Provide the (x, y) coordinate of the cell's center where the given text is located.  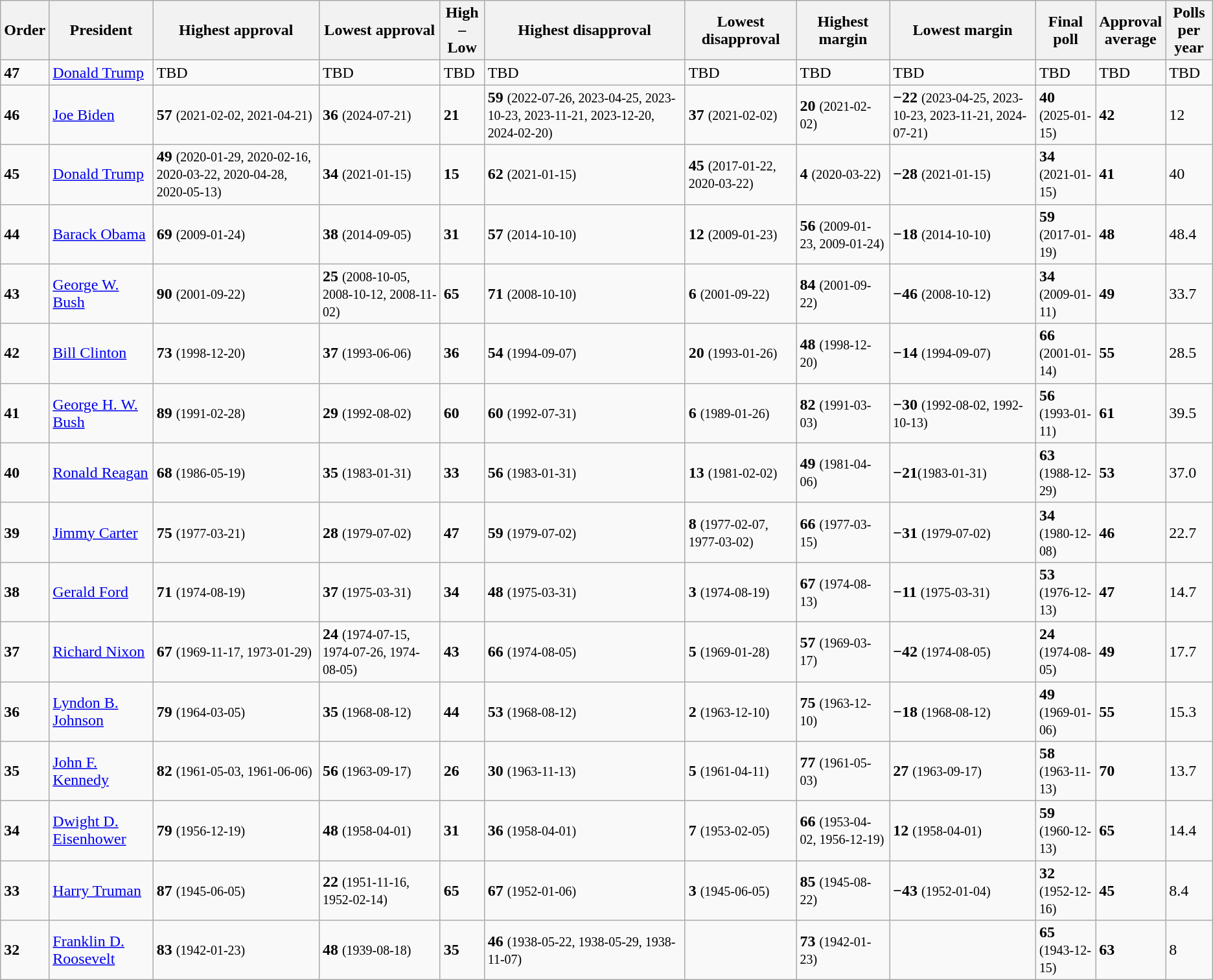
Pollsper year (1190, 30)
48 (1998-12-20) (843, 353)
79 (1956-12-19) (236, 831)
49 (2020-01-29, 2020-02-16, 2020-03-22, 2020-04-28, 2020-05-13) (236, 174)
12 (1190, 115)
Barack Obama (101, 234)
21 (462, 115)
56 (2009-01-23, 2009-01-24) (843, 234)
48.4 (1190, 234)
57 (2021-02-02, 2021-04-21) (236, 115)
39.5 (1190, 413)
48 (1939-08-18) (380, 950)
Ronald Reagan (101, 472)
32 (25, 950)
67 (1952-01-06) (584, 891)
−42 (1974-08-05) (963, 651)
33.7 (1190, 294)
63 (1131, 950)
53 (1968-08-12) (584, 712)
Highest disapproval (584, 30)
85 (1945-08-22) (843, 891)
37 (25, 651)
22 (1951-11-16, 1952-02-14) (380, 891)
48 (1958-04-01) (380, 831)
73 (1998-12-20) (236, 353)
34 (2009-01-11) (1065, 294)
66 (1977-03-15) (843, 532)
28.5 (1190, 353)
67 (1974-08-13) (843, 592)
Lyndon B. Johnson (101, 712)
George H. W. Bush (101, 413)
−21(1983-01-31) (963, 472)
Lowest disapproval (741, 30)
−18 (1968-08-12) (963, 712)
56 (1993-01-11) (1065, 413)
34 (1980-12-08) (1065, 532)
82 (1991-03-03) (843, 413)
48 (1975-03-31) (584, 592)
6 (2001-09-22) (741, 294)
−46 (2008-10-12) (963, 294)
−18 (2014-10-10) (963, 234)
Lowest approval (380, 30)
36 (2024-07-21) (380, 115)
53 (1976-12-13) (1065, 592)
Lowest margin (963, 30)
35 (1968-08-12) (380, 712)
Bill Clinton (101, 353)
Highest approval (236, 30)
24 (1974-08-05) (1065, 651)
High –Low (462, 30)
Franklin D. Roosevelt (101, 950)
32 (1952-12-16) (1065, 891)
89 (1991-02-28) (236, 413)
−43 (1952-01-04) (963, 891)
59 (2017-01-19) (1065, 234)
49 (1969-01-06) (1065, 712)
53 (1131, 472)
87 (1945-06-05) (236, 891)
59 (1979-07-02) (584, 532)
84 (2001-09-22) (843, 294)
56 (1983-01-31) (584, 472)
67 (1969-11-17, 1973-01-29) (236, 651)
56 (1963-09-17) (380, 771)
−28 (2021-01-15) (963, 174)
8 (1190, 950)
45 (2017-01-22, 2020-03-22) (741, 174)
49 (1981-04-06) (843, 472)
20 (2021-02-02) (843, 115)
36 (1958-04-01) (584, 831)
5 (1961-04-11) (741, 771)
Order (25, 30)
25 (2008-10-05, 2008-10-12, 2008-11-02) (380, 294)
38 (2014-09-05) (380, 234)
79 (1964-03-05) (236, 712)
58 (1963-11-13) (1065, 771)
22.7 (1190, 532)
63 (1988-12-29) (1065, 472)
90 (2001-09-22) (236, 294)
12 (2009-01-23) (741, 234)
8 (1977-02-07, 1977-03-02) (741, 532)
66 (2001-01-14) (1065, 353)
71 (1974-08-19) (236, 592)
Dwight D. Eisenhower (101, 831)
29 (1992-08-02) (380, 413)
75 (1963-12-10) (843, 712)
Gerald Ford (101, 592)
48 (1131, 234)
−14 (1994-09-07) (963, 353)
Joe Biden (101, 115)
Harry Truman (101, 891)
3 (1945-06-05) (741, 891)
39 (25, 532)
66 (1953-04-02, 1956-12-19) (843, 831)
57 (2014-10-10) (584, 234)
40 (2025-01-15) (1065, 115)
62 (2021-01-15) (584, 174)
68 (1986-05-19) (236, 472)
27 (1963-09-17) (963, 771)
George W. Bush (101, 294)
−11 (1975-03-31) (963, 592)
14.7 (1190, 592)
Approvalaverage (1131, 30)
6 (1989-01-26) (741, 413)
2 (1963-12-10) (741, 712)
37 (2021-02-02) (741, 115)
17.7 (1190, 651)
61 (1131, 413)
15.3 (1190, 712)
82 (1961-05-03, 1961-06-06) (236, 771)
46 (1938-05-22, 1938-05-29, 1938-11-07) (584, 950)
38 (25, 592)
59 (2022-07-26, 2023-04-25, 2023-10-23, 2023-11-21, 2023-12-20, 2024-02-20) (584, 115)
Richard Nixon (101, 651)
35 (1983-01-31) (380, 472)
75 (1977-03-21) (236, 532)
37 (1975-03-31) (380, 592)
President (101, 30)
13.7 (1190, 771)
13 (1981-02-02) (741, 472)
20 (1993-01-26) (741, 353)
Final poll (1065, 30)
28 (1979-07-02) (380, 532)
30 (1963-11-13) (584, 771)
70 (1131, 771)
7 (1953-02-05) (741, 831)
−30 (1992-08-02, 1992-10-13) (963, 413)
54 (1994-09-07) (584, 353)
37 (1993-06-06) (380, 353)
26 (462, 771)
71 (2008-10-10) (584, 294)
73 (1942-01-23) (843, 950)
60 (462, 413)
3 (1974-08-19) (741, 592)
−31 (1979-07-02) (963, 532)
24 (1974-07-15, 1974-07-26, 1974-08-05) (380, 651)
66 (1974-08-05) (584, 651)
60 (1992-07-31) (584, 413)
57 (1969-03-17) (843, 651)
37.0 (1190, 472)
Jimmy Carter (101, 532)
69 (2009-01-24) (236, 234)
15 (462, 174)
12 (1958-04-01) (963, 831)
14.4 (1190, 831)
8.4 (1190, 891)
−22 (2023-04-25, 2023-10-23, 2023-11-21, 2024-07-21) (963, 115)
5 (1969-01-28) (741, 651)
59 (1960-12-13) (1065, 831)
Highest margin (843, 30)
65 (1943-12-15) (1065, 950)
83 (1942-01-23) (236, 950)
77 (1961-05-03) (843, 771)
John F. Kennedy (101, 771)
4 (2020-03-22) (843, 174)
